Capture the cell that displays the provided text and extract its [X, Y] central coordinate. 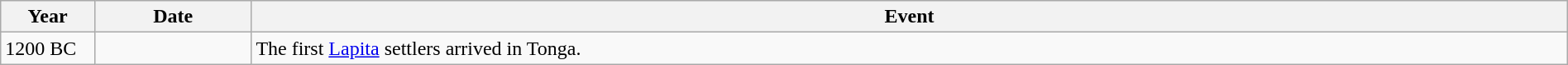
1200 BC [48, 48]
The first Lapita settlers arrived in Tonga. [910, 48]
Date [172, 17]
Event [910, 17]
Year [48, 17]
